From the cell containing the given text, extract its center point as (x, y) coordinate. 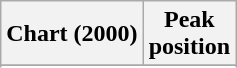
Chart (2000) (72, 34)
Peakposition (189, 34)
